Return (X, Y) of the center of cell containing provided text 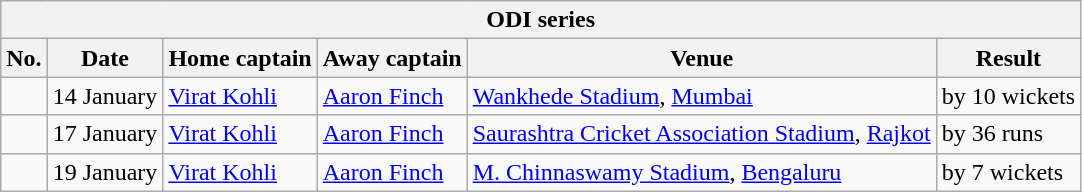
No. (24, 58)
Date (105, 58)
M. Chinnaswamy Stadium, Bengaluru (702, 172)
Result (1008, 58)
Away captain (392, 58)
Home captain (240, 58)
Venue (702, 58)
by 36 runs (1008, 134)
by 7 wickets (1008, 172)
17 January (105, 134)
by 10 wickets (1008, 96)
14 January (105, 96)
19 January (105, 172)
Wankhede Stadium, Mumbai (702, 96)
ODI series (541, 20)
Saurashtra Cricket Association Stadium, Rajkot (702, 134)
